Scan for the cell matching the given text and deliver its (x, y) coordinate at center. 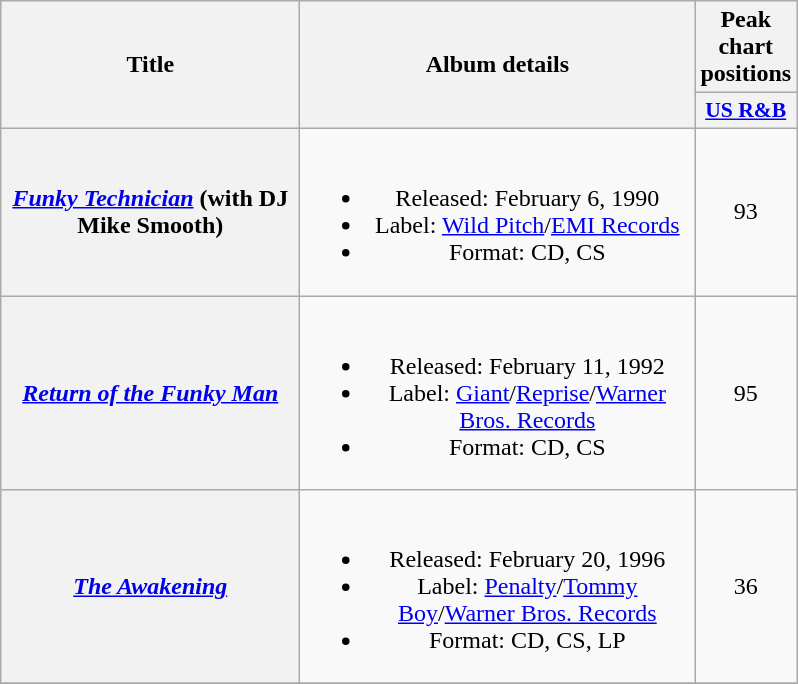
95 (746, 393)
36 (746, 587)
93 (746, 212)
US R&B (746, 111)
Released: February 11, 1992Label: Giant/Reprise/Warner Bros. RecordsFormat: CD, CS (498, 393)
Return of the Funky Man (150, 393)
Released: February 6, 1990Label: Wild Pitch/EMI RecordsFormat: CD, CS (498, 212)
Funky Technician (with DJ Mike Smooth) (150, 212)
The Awakening (150, 587)
Peak chart positions (746, 47)
Album details (498, 65)
Title (150, 65)
Released: February 20, 1996Label: Penalty/Tommy Boy/Warner Bros. RecordsFormat: CD, CS, LP (498, 587)
